For the text-containing cell, return its midpoint in [X, Y] coordinate format. 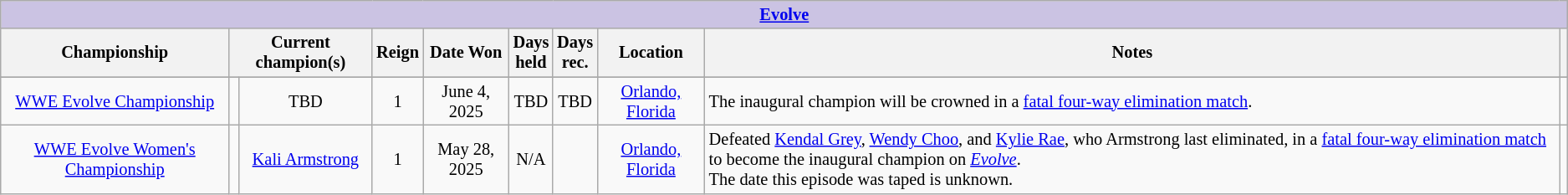
Current champion(s) [301, 53]
May 28, 2025 [467, 159]
Daysrec. [575, 53]
Reign [398, 53]
Date Won [467, 53]
Kali Armstrong [305, 159]
The inaugural champion will be crowned in a fatal four-way elimination match. [1132, 101]
Championship [115, 53]
Evolve [784, 14]
WWE Evolve Championship [115, 101]
Daysheld [532, 53]
June 4, 2025 [467, 101]
WWE Evolve Women's Championship [115, 159]
Notes [1132, 53]
N/A [532, 159]
Location [651, 53]
